Extract the (x, y) coordinate from the center of the cell holding the provided text.  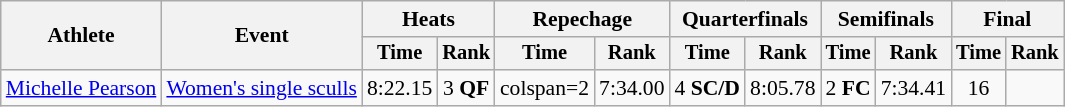
Event (262, 36)
Heats (428, 19)
Women's single sculls (262, 88)
16 (978, 88)
Final (1007, 19)
Michelle Pearson (82, 88)
8:22.15 (400, 88)
4 SC/D (708, 88)
colspan=2 (544, 88)
Quarterfinals (746, 19)
7:34.00 (632, 88)
Semifinals (886, 19)
Athlete (82, 36)
8:05.78 (782, 88)
Repechage (582, 19)
2 FC (848, 88)
7:34.41 (914, 88)
3 QF (466, 88)
